Capture the cell that displays the provided text and extract its (x, y) central coordinate. 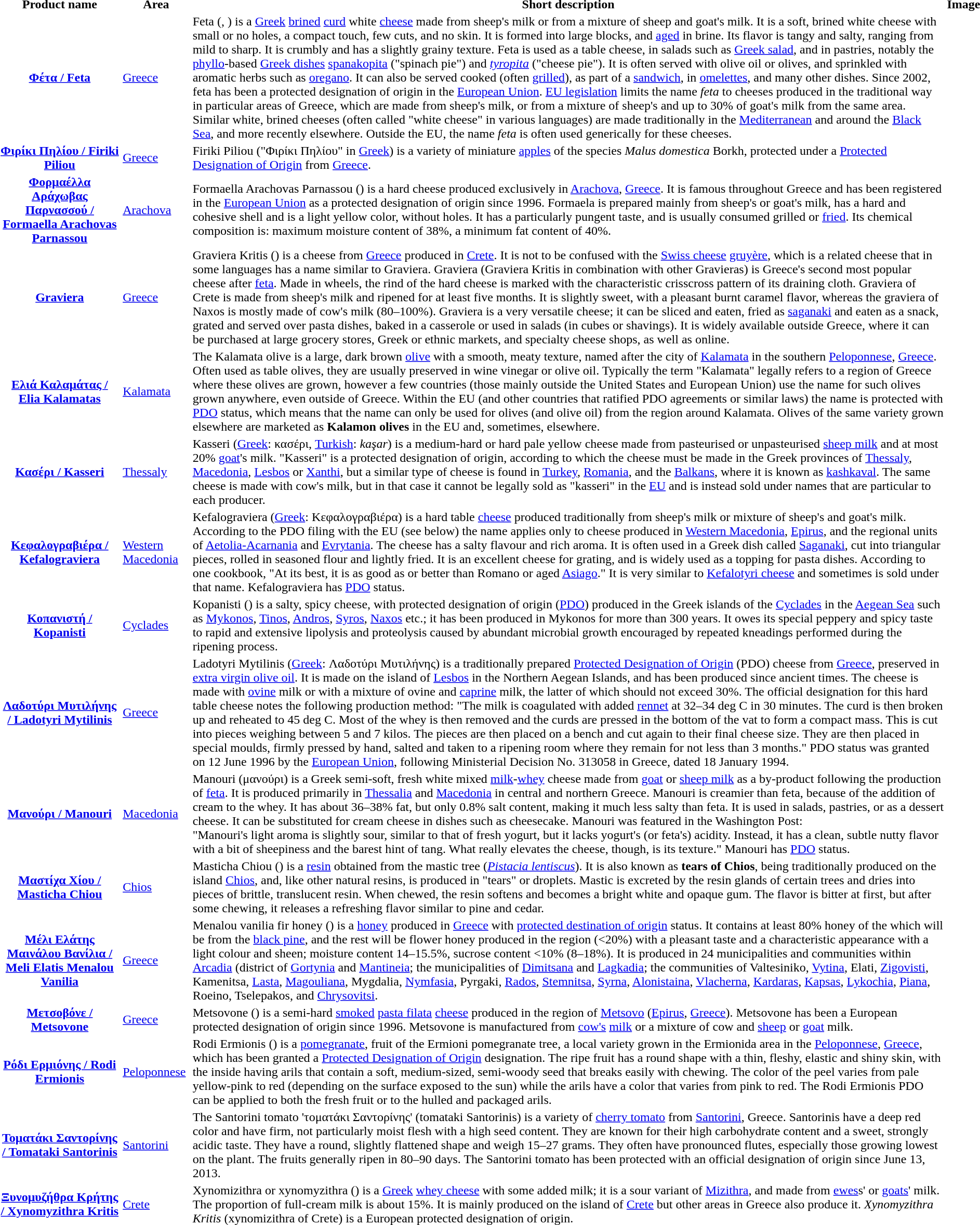
Thessaly (156, 472)
Peloponnese (156, 1072)
Western Macedonia (156, 552)
Chios (156, 887)
Kalamata (156, 392)
Santorini (156, 1145)
Macedonia (156, 814)
Cyclades (156, 625)
Arachova (156, 210)
